Scan for the cell matching the given text and deliver its [x, y] coordinate at center. 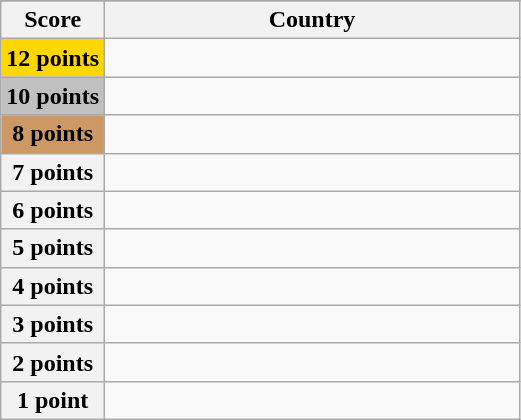
7 points [53, 172]
8 points [53, 134]
12 points [53, 58]
2 points [53, 362]
5 points [53, 248]
3 points [53, 324]
6 points [53, 210]
Country [312, 20]
Score [53, 20]
10 points [53, 96]
1 point [53, 400]
4 points [53, 286]
